Determine the [X, Y] coordinate at the center of the cell enclosing the given text.  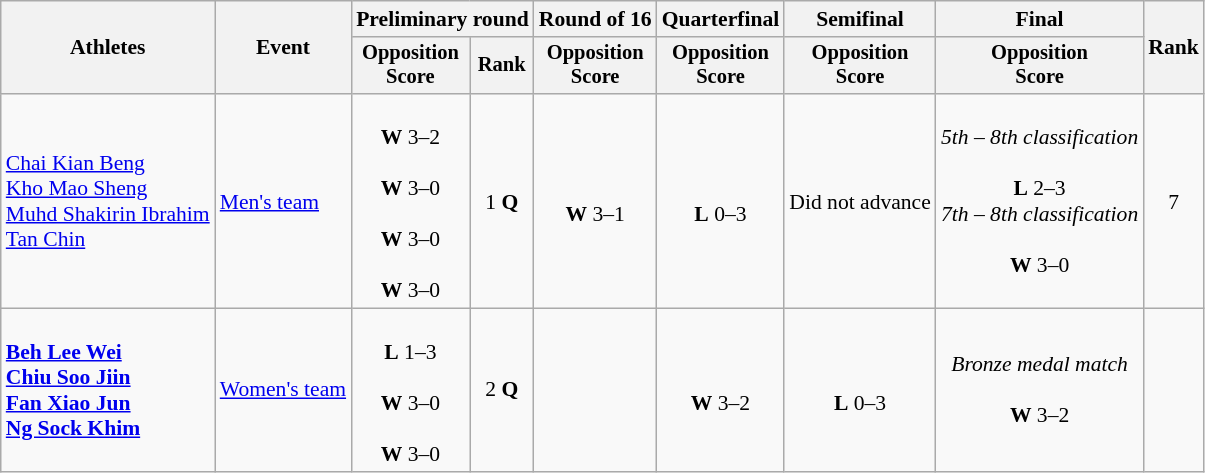
Beh Lee WeiChiu Soo JiinFan Xiao JunNg Sock Khim [108, 390]
Preliminary round [442, 19]
7 [1174, 201]
Did not advance [860, 201]
Semifinal [860, 19]
W 3–2W 3–0W 3–0W 3–0 [410, 201]
5th – 8th classificationL 2–37th – 8th classificationW 3–0 [1040, 201]
Women's team [283, 390]
W 3–1 [596, 201]
Athletes [108, 48]
Round of 16 [596, 19]
Chai Kian BengKho Mao ShengMuhd Shakirin IbrahimTan Chin [108, 201]
Quarterfinal [721, 19]
Final [1040, 19]
Bronze medal matchW 3–2 [1040, 390]
Men's team [283, 201]
L 1–3W 3–0W 3–0 [410, 390]
1 Q [502, 201]
Event [283, 48]
2 Q [502, 390]
W 3–2 [721, 390]
